Determine the [X, Y] coordinate at the center of the cell enclosing the given text.  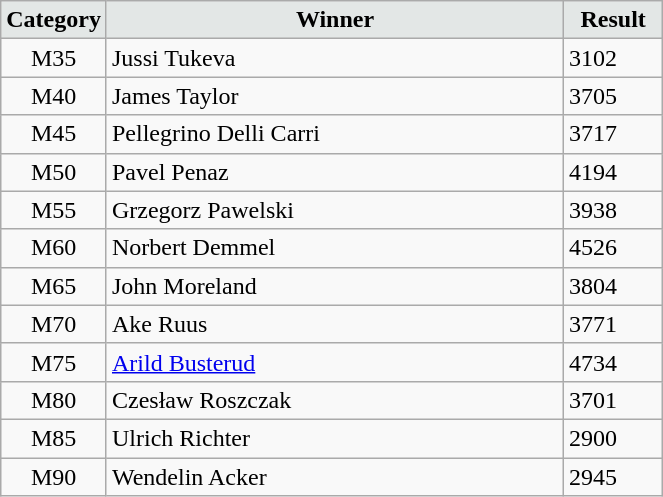
Ulrich Richter [334, 438]
M50 [54, 172]
M70 [54, 324]
Wendelin Acker [334, 477]
Czesław Roszczak [334, 400]
3102 [614, 58]
M40 [54, 96]
Ake Ruus [334, 324]
Pavel Penaz [334, 172]
Norbert Demmel [334, 248]
James Taylor [334, 96]
M65 [54, 286]
3804 [614, 286]
Result [614, 20]
Category [54, 20]
John Moreland [334, 286]
3771 [614, 324]
Jussi Tukeva [334, 58]
3701 [614, 400]
M75 [54, 362]
M55 [54, 210]
4734 [614, 362]
M80 [54, 400]
Arild Busterud [334, 362]
3717 [614, 134]
3938 [614, 210]
M85 [54, 438]
4194 [614, 172]
2900 [614, 438]
2945 [614, 477]
M35 [54, 58]
3705 [614, 96]
M45 [54, 134]
Winner [334, 20]
Grzegorz Pawelski [334, 210]
M60 [54, 248]
M90 [54, 477]
4526 [614, 248]
Pellegrino Delli Carri [334, 134]
